Provide the [x, y] coordinate of the cell's center where the given text is located.  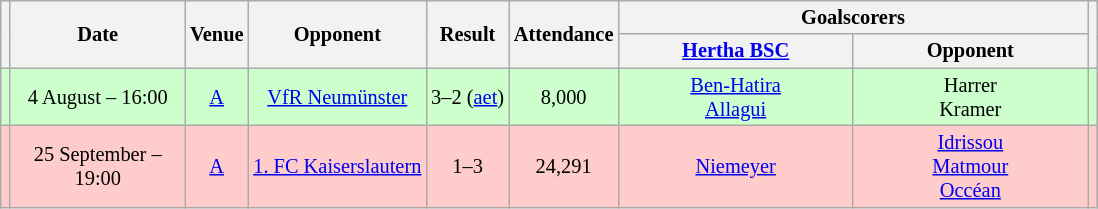
8,000 [564, 97]
VfR Neumünster [337, 97]
Attendance [564, 34]
Goalscorers [852, 17]
Idrissou Matmour Occéan [970, 166]
25 September – 19:00 [98, 166]
Ben-Hatira Allagui [736, 97]
1–3 [468, 166]
4 August – 16:00 [98, 97]
Venue [216, 34]
1. FC Kaiserslautern [337, 166]
Harrer Kramer [970, 97]
24,291 [564, 166]
Date [98, 34]
Hertha BSC [736, 51]
Niemeyer [736, 166]
Result [468, 34]
3–2 (aet) [468, 97]
